Return (X, Y) of the center of cell containing provided text 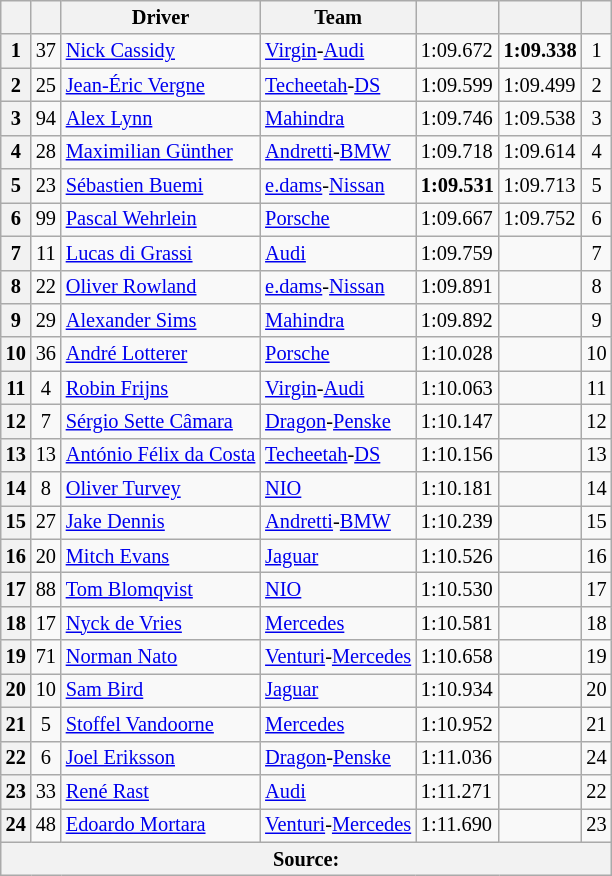
Source: (306, 859)
1:11.036 (458, 758)
1:10.181 (458, 489)
1:11.271 (458, 791)
1:09.713 (540, 186)
1:10.063 (458, 388)
1:09.752 (540, 219)
Oliver Rowland (160, 287)
Lucas di Grassi (160, 253)
Norman Nato (160, 657)
Jake Dennis (160, 522)
1:10.156 (458, 455)
André Lotterer (160, 354)
1:10.028 (458, 354)
Robin Frijns (160, 388)
Joel Eriksson (160, 758)
99 (46, 219)
Stoffel Vandoorne (160, 724)
1:09.531 (458, 186)
71 (46, 657)
António Félix da Costa (160, 455)
1:10.581 (458, 623)
1:09.614 (540, 152)
René Rast (160, 791)
Oliver Turvey (160, 489)
Nyck de Vries (160, 623)
1:09.599 (458, 85)
1:10.239 (458, 522)
88 (46, 589)
Alexander Sims (160, 320)
1:10.526 (458, 556)
1:10.934 (458, 690)
1:10.530 (458, 589)
Tom Blomqvist (160, 589)
Sérgio Sette Câmara (160, 421)
1:09.891 (458, 287)
28 (46, 152)
Sébastien Buemi (160, 186)
29 (46, 320)
1:09.746 (458, 118)
1:09.892 (458, 320)
Maximilian Günther (160, 152)
48 (46, 825)
Nick Cassidy (160, 51)
Mitch Evans (160, 556)
1:09.338 (540, 51)
Jean-Éric Vergne (160, 85)
94 (46, 118)
1:09.718 (458, 152)
Alex Lynn (160, 118)
33 (46, 791)
25 (46, 85)
Edoardo Mortara (160, 825)
1:09.672 (458, 51)
1:09.538 (540, 118)
1:10.952 (458, 724)
Pascal Wehrlein (160, 219)
Driver (160, 17)
36 (46, 354)
1:10.658 (458, 657)
1:09.667 (458, 219)
1:11.690 (458, 825)
1:09.759 (458, 253)
27 (46, 522)
Sam Bird (160, 690)
1:09.499 (540, 85)
1:10.147 (458, 421)
37 (46, 51)
Team (338, 17)
